Find where the given text appears and provide that cell's center as (X, Y) coordinate. 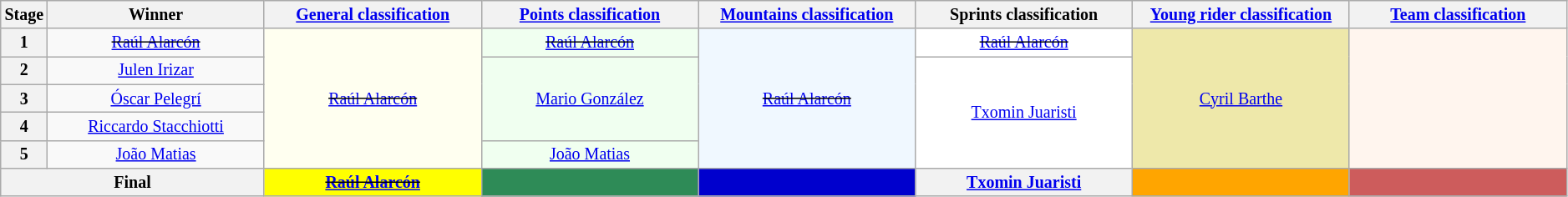
Final (133, 182)
1 (24, 43)
Young rider classification (1241, 15)
Mountains classification (807, 15)
Óscar Pelegrí (155, 98)
4 (24, 127)
Winner (155, 15)
General classification (373, 15)
Mario González (590, 98)
Julen Irizar (155, 70)
Stage (24, 15)
3 (24, 98)
Points classification (590, 15)
Team classification (1458, 15)
Riccardo Stacchiotti (155, 127)
2 (24, 70)
5 (24, 154)
Sprints classification (1024, 15)
Cyril Barthe (1241, 98)
